Return (X, Y) of the center of cell containing provided text 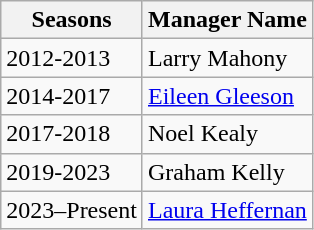
2012-2013 (72, 58)
Larry Mahony (227, 58)
2017-2018 (72, 134)
Noel Kealy (227, 134)
Manager Name (227, 20)
2014-2017 (72, 96)
Eileen Gleeson (227, 96)
2023–Present (72, 210)
2019-2023 (72, 172)
Graham Kelly (227, 172)
Laura Heffernan (227, 210)
Seasons (72, 20)
